Extract the (X, Y) coordinate from the center of the cell holding the provided text.  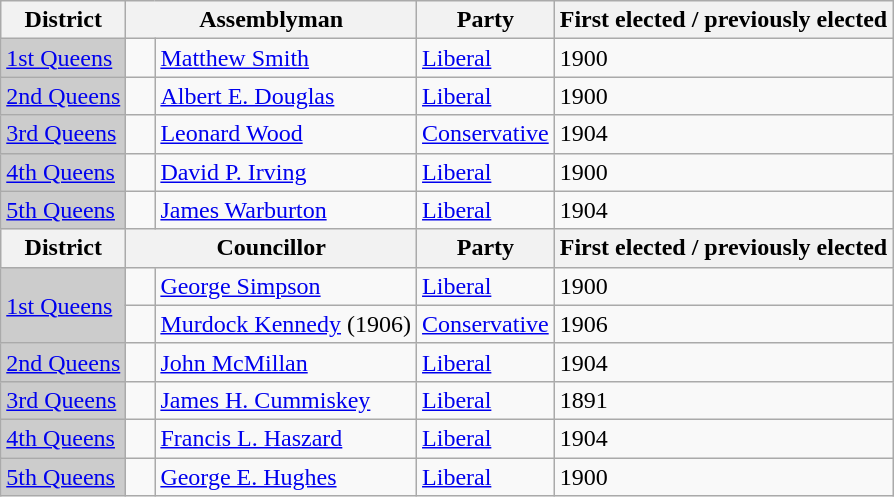
1891 (724, 400)
Councillor (272, 248)
George E. Hughes (286, 477)
Assemblyman (272, 20)
James H. Cummiskey (286, 400)
Murdock Kennedy (1906) (286, 324)
Matthew Smith (286, 58)
1906 (724, 324)
Albert E. Douglas (286, 96)
James Warburton (286, 210)
Francis L. Haszard (286, 438)
George Simpson (286, 286)
David P. Irving (286, 172)
Leonard Wood (286, 134)
John McMillan (286, 362)
